For the text-containing cell, return its midpoint in [x, y] coordinate format. 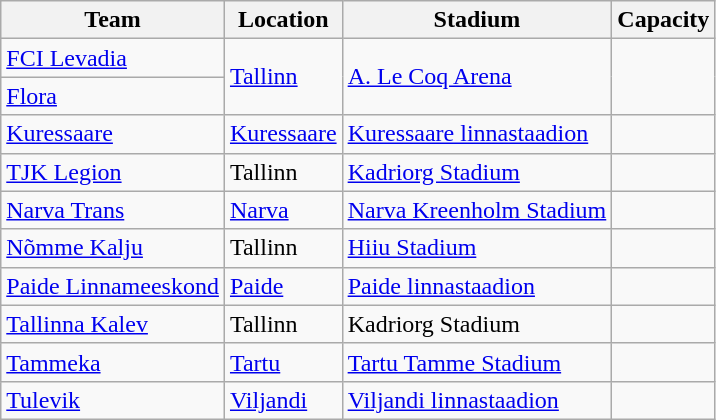
Narva Trans [113, 210]
Team [113, 20]
Hiiu Stadium [477, 248]
Paide Linnameeskond [113, 286]
Narva [283, 210]
Flora [113, 96]
Paide linnastaadion [477, 286]
Location [283, 20]
Narva Kreenholm Stadium [477, 210]
Stadium [477, 20]
Tartu Tamme Stadium [477, 362]
Nõmme Kalju [113, 248]
FCI Levadia [113, 58]
Tulevik [113, 400]
Viljandi [283, 400]
Tallinna Kalev [113, 324]
Kuressaare linnastaadion [477, 134]
Tammeka [113, 362]
Viljandi linnastaadion [477, 400]
Paide [283, 286]
Capacity [664, 20]
A. Le Coq Arena [477, 77]
TJK Legion [113, 172]
Tartu [283, 362]
